Pinpoint the cell where the given text exists, returning its (X, Y) midpoint coordinate. 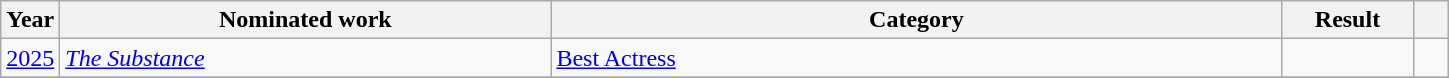
2025 (30, 58)
The Substance (306, 58)
Best Actress (916, 58)
Category (916, 20)
Nominated work (306, 20)
Year (30, 20)
Result (1348, 20)
